Extract the (X, Y) coordinate from the center of the cell holding the provided text.  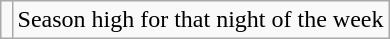
Season high for that night of the week (200, 20)
